Identify which cell holds the provided text, then report its [x, y] central coordinate. 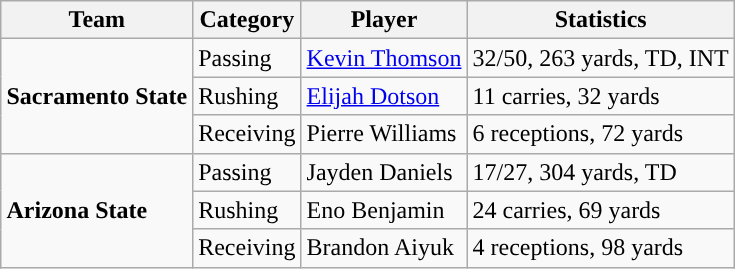
Eno Benjamin [384, 210]
17/27, 304 yards, TD [600, 172]
Player [384, 20]
11 carries, 32 yards [600, 96]
Arizona State [97, 210]
Elijah Dotson [384, 96]
Statistics [600, 20]
32/50, 263 yards, TD, INT [600, 58]
Kevin Thomson [384, 58]
Brandon Aiyuk [384, 248]
Sacramento State [97, 96]
Pierre Williams [384, 134]
Jayden Daniels [384, 172]
Category [247, 20]
6 receptions, 72 yards [600, 134]
Team [97, 20]
24 carries, 69 yards [600, 210]
4 receptions, 98 yards [600, 248]
